Return [x, y] of the center of cell containing provided text 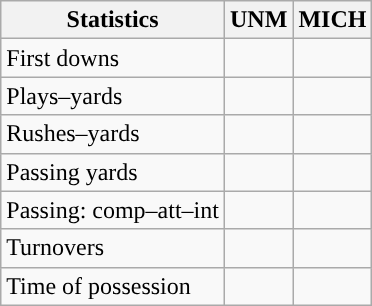
Plays–yards [113, 96]
MICH [332, 20]
Rushes–yards [113, 134]
UNM [258, 20]
Time of possession [113, 286]
First downs [113, 58]
Passing: comp–att–int [113, 210]
Statistics [113, 20]
Turnovers [113, 248]
Passing yards [113, 172]
